Determine the [X, Y] coordinate at the center of the cell enclosing the given text.  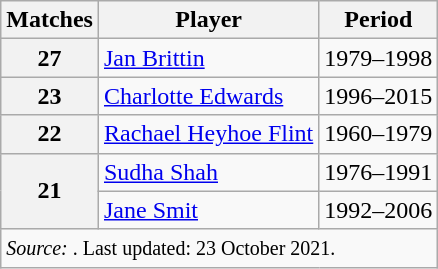
1996–2015 [378, 96]
1976–1991 [378, 172]
23 [50, 96]
Jan Brittin [208, 58]
Rachael Heyhoe Flint [208, 134]
22 [50, 134]
1992–2006 [378, 210]
Charlotte Edwards [208, 96]
1960–1979 [378, 134]
Jane Smit [208, 210]
1979–1998 [378, 58]
Sudha Shah [208, 172]
Matches [50, 20]
Player [208, 20]
Period [378, 20]
27 [50, 58]
21 [50, 191]
Source: . Last updated: 23 October 2021. [220, 248]
